Locate the cell with the specified text and output its (X, Y) center coordinate. 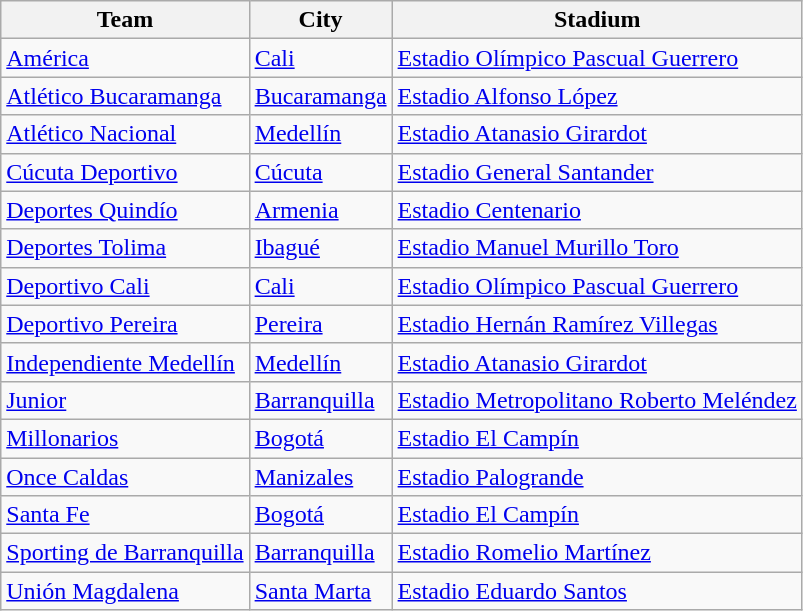
Deportivo Cali (125, 286)
Armenia (320, 210)
Cúcuta Deportivo (125, 172)
Estadio Hernán Ramírez Villegas (597, 324)
Millonarios (125, 438)
Santa Marta (320, 591)
Estadio Palogrande (597, 477)
Junior (125, 400)
Estadio Eduardo Santos (597, 591)
Team (125, 20)
Unión Magdalena (125, 591)
Deportivo Pereira (125, 324)
Estadio Alfonso López (597, 96)
Independiente Medellín (125, 362)
City (320, 20)
Estadio Centenario (597, 210)
Estadio Manuel Murillo Toro (597, 248)
Once Caldas (125, 477)
América (125, 58)
Estadio General Santander (597, 172)
Ibagué (320, 248)
Santa Fe (125, 515)
Atlético Nacional (125, 134)
Pereira (320, 324)
Atlético Bucaramanga (125, 96)
Deportes Quindío (125, 210)
Stadium (597, 20)
Estadio Metropolitano Roberto Meléndez (597, 400)
Sporting de Barranquilla (125, 553)
Bucaramanga (320, 96)
Estadio Romelio Martínez (597, 553)
Deportes Tolima (125, 248)
Manizales (320, 477)
Cúcuta (320, 172)
